Return (X, Y) of the center of cell containing provided text 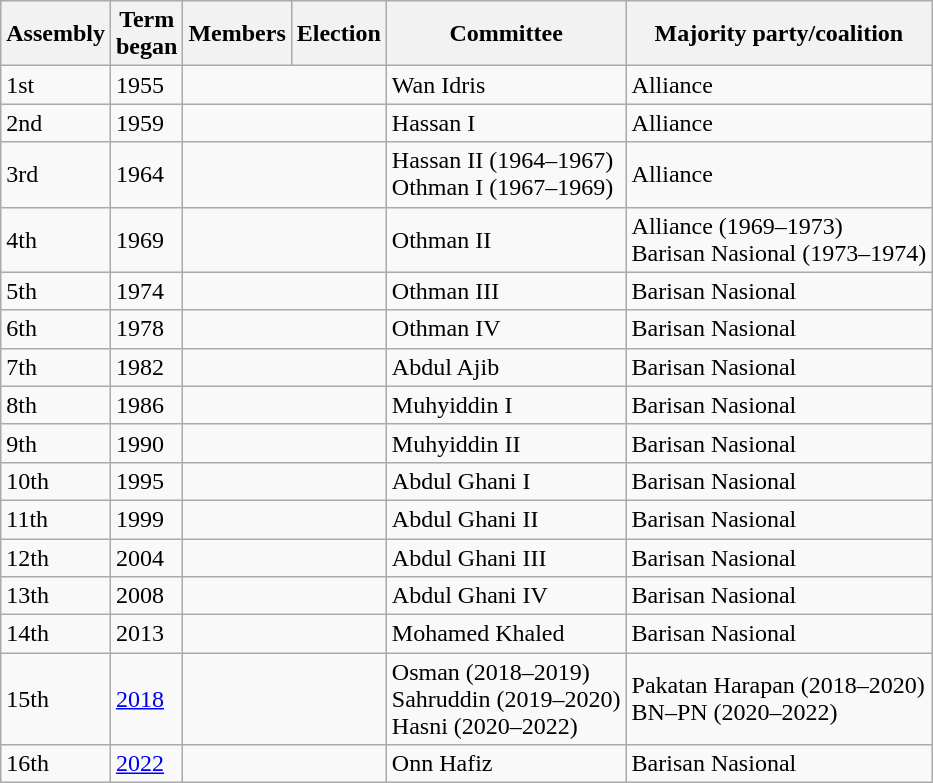
Pakatan Harapan (2018–2020)BN–PN (2020–2022) (779, 699)
1982 (146, 367)
2022 (146, 764)
1999 (146, 519)
2013 (146, 634)
Muhyiddin I (506, 405)
Alliance (1969–1973)Barisan Nasional (1973–1974) (779, 240)
1974 (146, 291)
Abdul Ghani II (506, 519)
Wan Idris (506, 85)
Election (338, 34)
Abdul Ghani I (506, 481)
Abdul Ghani III (506, 557)
2004 (146, 557)
1990 (146, 443)
Onn Hafiz (506, 764)
1964 (146, 174)
2008 (146, 596)
8th (56, 405)
10th (56, 481)
Abdul Ghani IV (506, 596)
7th (56, 367)
Assembly (56, 34)
13th (56, 596)
1st (56, 85)
4th (56, 240)
1978 (146, 329)
6th (56, 329)
2018 (146, 699)
1995 (146, 481)
Othman IV (506, 329)
16th (56, 764)
15th (56, 699)
9th (56, 443)
Committee (506, 34)
Othman II (506, 240)
3rd (56, 174)
Members (237, 34)
5th (56, 291)
Osman (2018–2019)Sahruddin (2019–2020) Hasni (2020–2022) (506, 699)
Termbegan (146, 34)
12th (56, 557)
Othman III (506, 291)
1959 (146, 123)
11th (56, 519)
1969 (146, 240)
2nd (56, 123)
Abdul Ajib (506, 367)
Majority party/coalition (779, 34)
Muhyiddin II (506, 443)
Hassan II (1964–1967)Othman I (1967–1969) (506, 174)
1955 (146, 85)
Hassan I (506, 123)
14th (56, 634)
Mohamed Khaled (506, 634)
1986 (146, 405)
